From the cell containing the given text, extract its center point as [x, y] coordinate. 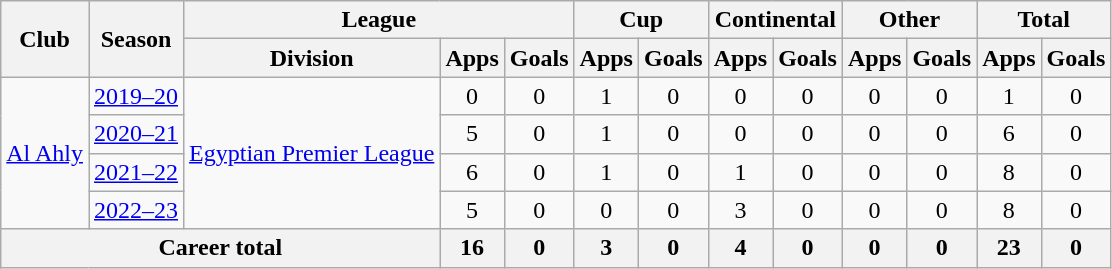
4 [740, 248]
16 [472, 248]
Career total [220, 248]
2019–20 [136, 96]
Other [909, 20]
Continental [775, 20]
23 [1009, 248]
Club [45, 39]
2022–23 [136, 210]
Al Ahly [45, 153]
League [379, 20]
Division [312, 58]
Egyptian Premier League [312, 153]
Season [136, 39]
Total [1044, 20]
Cup [641, 20]
2020–21 [136, 134]
2021–22 [136, 172]
